Provide the (x, y) coordinate of the cell's center where the given text is located.  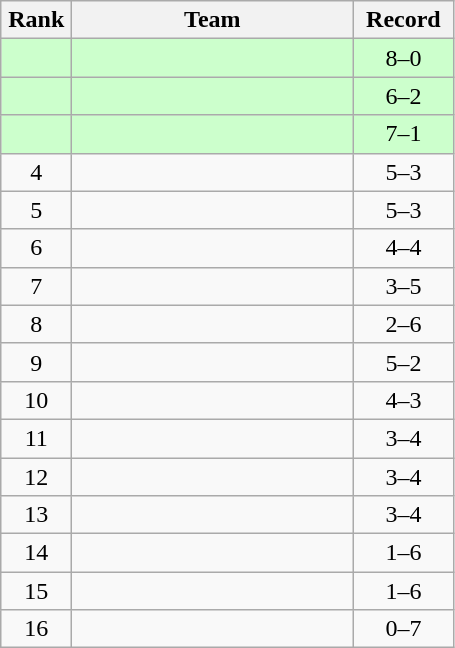
4 (36, 172)
Team (212, 20)
11 (36, 438)
4–4 (404, 248)
8–0 (404, 58)
14 (36, 553)
13 (36, 515)
7 (36, 286)
6 (36, 248)
2–6 (404, 324)
10 (36, 400)
Rank (36, 20)
5 (36, 210)
8 (36, 324)
15 (36, 591)
7–1 (404, 134)
5–2 (404, 362)
Record (404, 20)
16 (36, 629)
6–2 (404, 96)
12 (36, 477)
9 (36, 362)
4–3 (404, 400)
0–7 (404, 629)
3–5 (404, 286)
